Find where the given text appears and provide that cell's center as [x, y] coordinate. 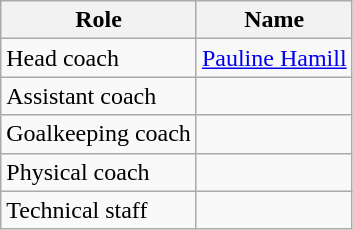
Pauline Hamill [274, 58]
Goalkeeping coach [99, 134]
Physical coach [99, 172]
Role [99, 20]
Name [274, 20]
Technical staff [99, 210]
Assistant coach [99, 96]
Head coach [99, 58]
